Find where the given text appears and provide that cell's center as [X, Y] coordinate. 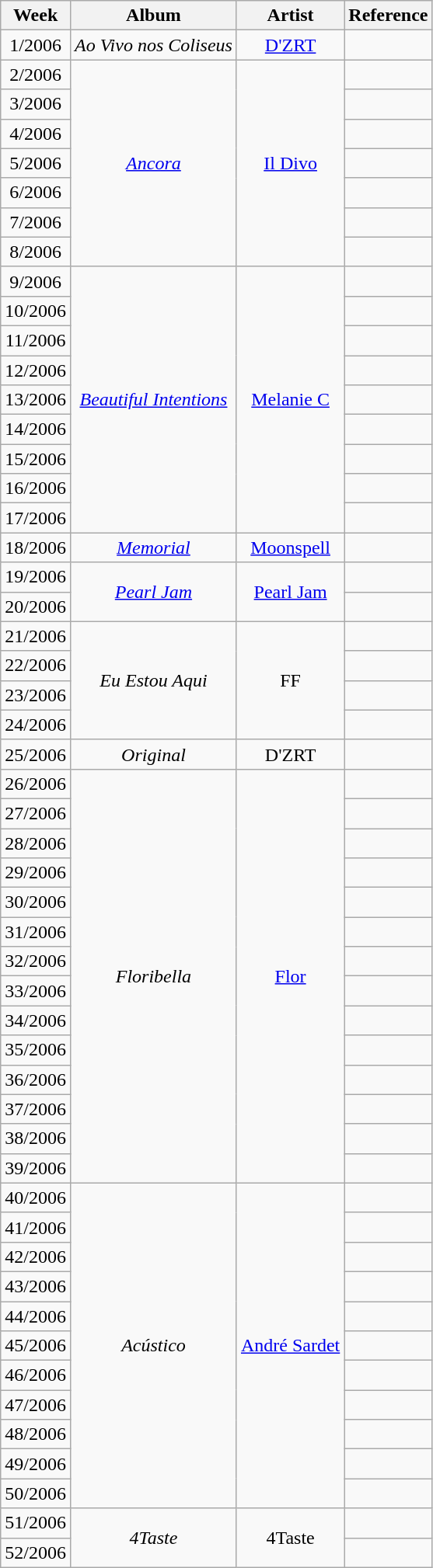
Moonspell [290, 548]
Eu Estou Aqui [153, 680]
Melanie C [290, 399]
27/2006 [36, 813]
17/2006 [36, 518]
43/2006 [36, 1286]
49/2006 [36, 1464]
22/2006 [36, 666]
31/2006 [36, 932]
52/2006 [36, 1552]
15/2006 [36, 459]
11/2006 [36, 340]
29/2006 [36, 873]
39/2006 [36, 1168]
37/2006 [36, 1109]
42/2006 [36, 1257]
28/2006 [36, 843]
13/2006 [36, 400]
18/2006 [36, 548]
24/2006 [36, 725]
14/2006 [36, 429]
47/2006 [36, 1405]
40/2006 [36, 1198]
Album [153, 16]
Beautiful Intentions [153, 399]
Reference [389, 16]
6/2006 [36, 193]
19/2006 [36, 577]
Flor [290, 975]
3/2006 [36, 104]
46/2006 [36, 1375]
Ancora [153, 163]
Il Divo [290, 163]
Artist [290, 16]
Acústico [153, 1345]
23/2006 [36, 695]
50/2006 [36, 1493]
34/2006 [36, 1020]
10/2006 [36, 311]
16/2006 [36, 488]
FF [290, 680]
38/2006 [36, 1139]
25/2006 [36, 754]
20/2006 [36, 607]
5/2006 [36, 163]
44/2006 [36, 1316]
48/2006 [36, 1434]
8/2006 [36, 252]
2/2006 [36, 75]
33/2006 [36, 991]
12/2006 [36, 370]
41/2006 [36, 1227]
45/2006 [36, 1346]
35/2006 [36, 1050]
Week [36, 16]
4/2006 [36, 134]
André Sardet [290, 1345]
9/2006 [36, 281]
26/2006 [36, 784]
51/2006 [36, 1523]
7/2006 [36, 222]
21/2006 [36, 636]
Ao Vivo nos Coliseus [153, 45]
Original [153, 754]
36/2006 [36, 1080]
Floribella [153, 975]
30/2006 [36, 902]
1/2006 [36, 45]
Memorial [153, 548]
32/2006 [36, 961]
